From the cell containing the given text, extract its center point as [X, Y] coordinate. 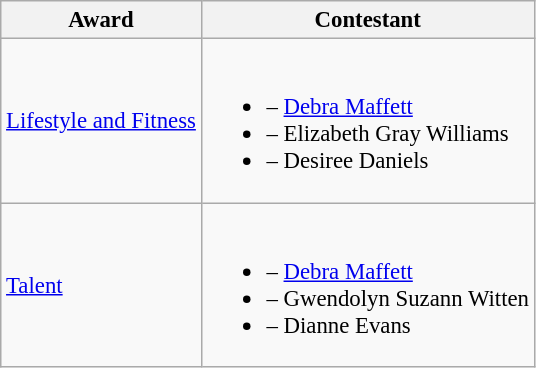
Award [101, 20]
Contestant [368, 20]
Talent [101, 285]
Lifestyle and Fitness [101, 121]
– Debra Maffett – Gwendolyn Suzann Witten – Dianne Evans [368, 285]
– Debra Maffett – Elizabeth Gray Williams – Desiree Daniels [368, 121]
